From the cell containing the given text, extract its center point as (x, y) coordinate. 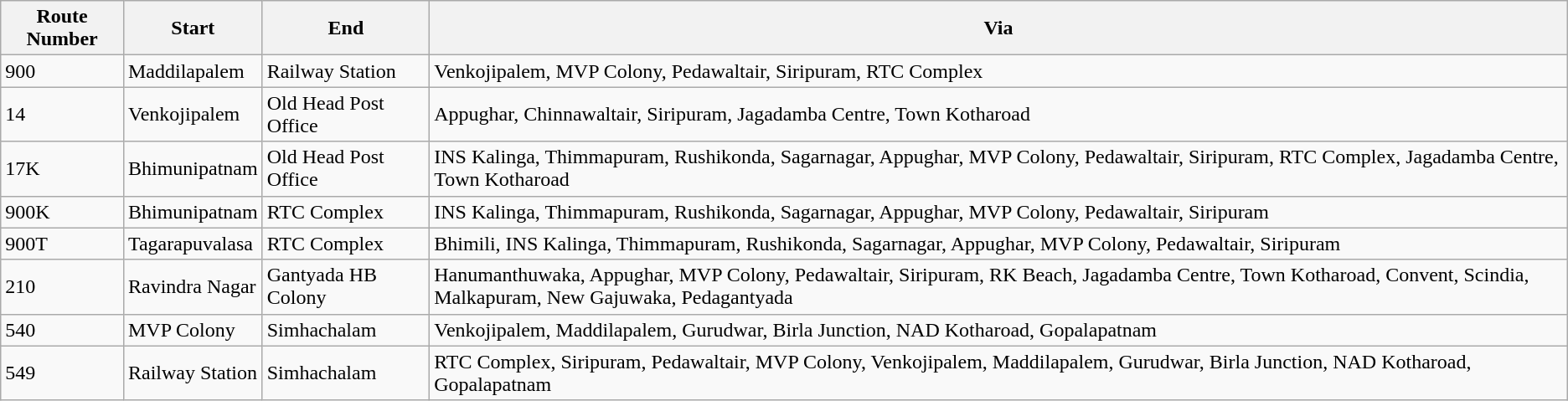
14 (62, 114)
Route Number (62, 28)
540 (62, 330)
Gantyada HB Colony (346, 286)
900 (62, 71)
Venkojipalem (193, 114)
MVP Colony (193, 330)
Tagarapuvalasa (193, 244)
RTC Complex, Siripuram, Pedawaltair, MVP Colony, Venkojipalem, Maddilapalem, Gurudwar, Birla Junction, NAD Kotharoad, Gopalapatnam (998, 373)
Appughar, Chinnawaltair, Siripuram, Jagadamba Centre, Town Kotharoad (998, 114)
Ravindra Nagar (193, 286)
210 (62, 286)
900K (62, 212)
Venkojipalem, MVP Colony, Pedawaltair, Siripuram, RTC Complex (998, 71)
549 (62, 373)
End (346, 28)
Maddilapalem (193, 71)
Bhimili, INS Kalinga, Thimmapuram, Rushikonda, Sagarnagar, Appughar, MVP Colony, Pedawaltair, Siripuram (998, 244)
Via (998, 28)
17K (62, 169)
Venkojipalem, Maddilapalem, Gurudwar, Birla Junction, NAD Kotharoad, Gopalapatnam (998, 330)
INS Kalinga, Thimmapuram, Rushikonda, Sagarnagar, Appughar, MVP Colony, Pedawaltair, Siripuram, RTC Complex, Jagadamba Centre, Town Kotharoad (998, 169)
INS Kalinga, Thimmapuram, Rushikonda, Sagarnagar, Appughar, MVP Colony, Pedawaltair, Siripuram (998, 212)
900T (62, 244)
Start (193, 28)
